Output the [x, y] coordinate of the center of the cell containing the given text.  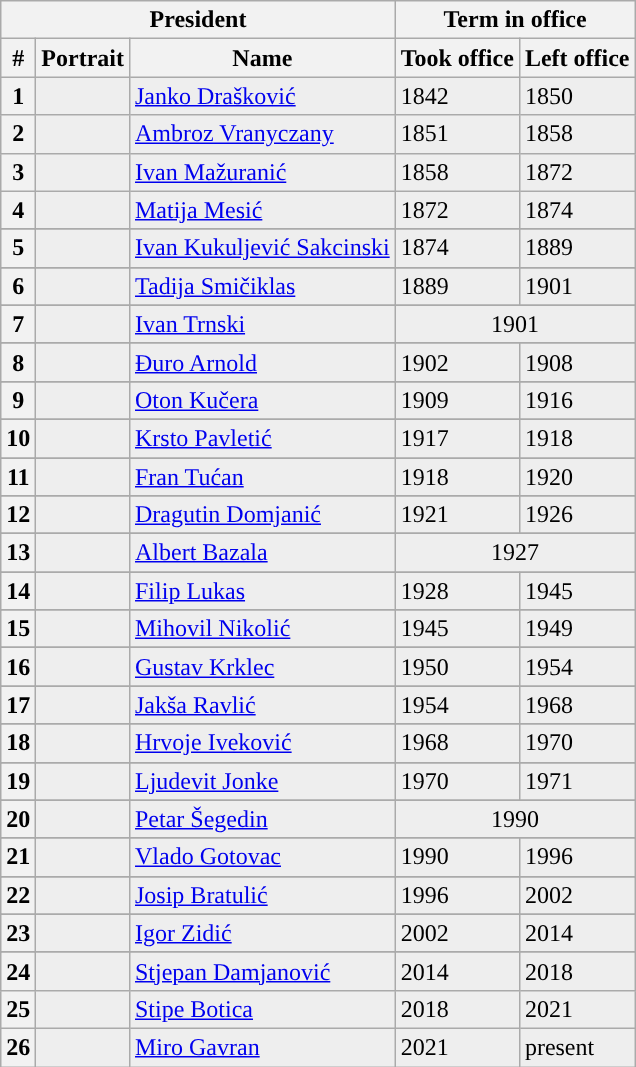
Oton Kučera [262, 400]
Portrait [83, 58]
Stipe Botica [262, 1009]
Name [262, 58]
11 [18, 477]
Ivan Trnski [262, 324]
Igor Zidić [262, 933]
3 [18, 172]
19 [18, 781]
Đuro Arnold [262, 362]
Jakša Ravlić [262, 705]
25 [18, 1009]
Ljudevit Jonke [262, 781]
14 [18, 591]
1902 [457, 362]
1926 [577, 515]
1928 [457, 591]
Vlado Gotovac [262, 857]
6 [18, 286]
1971 [577, 781]
2 [18, 134]
Mihovil Nikolić [262, 629]
Stjepan Damjanović [262, 971]
8 [18, 362]
Dragutin Domjanić [262, 515]
Albert Bazala [262, 553]
1920 [577, 477]
20 [18, 819]
16 [18, 667]
Ambroz Vranyczany [262, 134]
21 [18, 857]
24 [18, 971]
present [577, 1047]
13 [18, 553]
Janko Drašković [262, 96]
Took office [457, 58]
Filip Lukas [262, 591]
5 [18, 248]
Hrvoje Iveković [262, 743]
12 [18, 515]
1908 [577, 362]
1916 [577, 400]
Tadija Smičiklas [262, 286]
1927 [515, 553]
1 [18, 96]
1850 [577, 96]
President [198, 20]
Petar Šegedin [262, 819]
15 [18, 629]
1949 [577, 629]
9 [18, 400]
Miro Gavran [262, 1047]
Krsto Pavletić [262, 438]
1921 [457, 515]
# [18, 58]
1851 [457, 134]
1950 [457, 667]
Matija Mesić [262, 210]
1842 [457, 96]
17 [18, 705]
Josip Bratulić [262, 895]
10 [18, 438]
Left office [577, 58]
18 [18, 743]
Gustav Krklec [262, 667]
Ivan Kukuljević Sakcinski [262, 248]
Term in office [515, 20]
26 [18, 1047]
4 [18, 210]
1909 [457, 400]
23 [18, 933]
22 [18, 895]
Ivan Mažuranić [262, 172]
Fran Tućan [262, 477]
7 [18, 324]
1917 [457, 438]
